From the cell containing the given text, extract its center point as [x, y] coordinate. 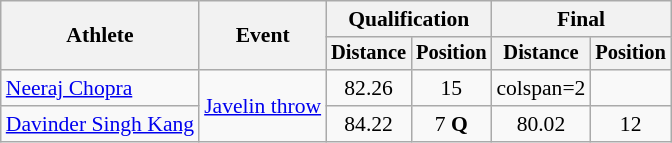
15 [451, 88]
80.02 [540, 124]
84.22 [368, 124]
7 Q [451, 124]
colspan=2 [540, 88]
Athlete [100, 36]
Neeraj Chopra [100, 88]
Event [262, 36]
Final [580, 19]
Javelin throw [262, 106]
Qualification [408, 19]
Davinder Singh Kang [100, 124]
12 [630, 124]
82.26 [368, 88]
